Search for the cell housing the specified text and yield its [X, Y] center coordinate. 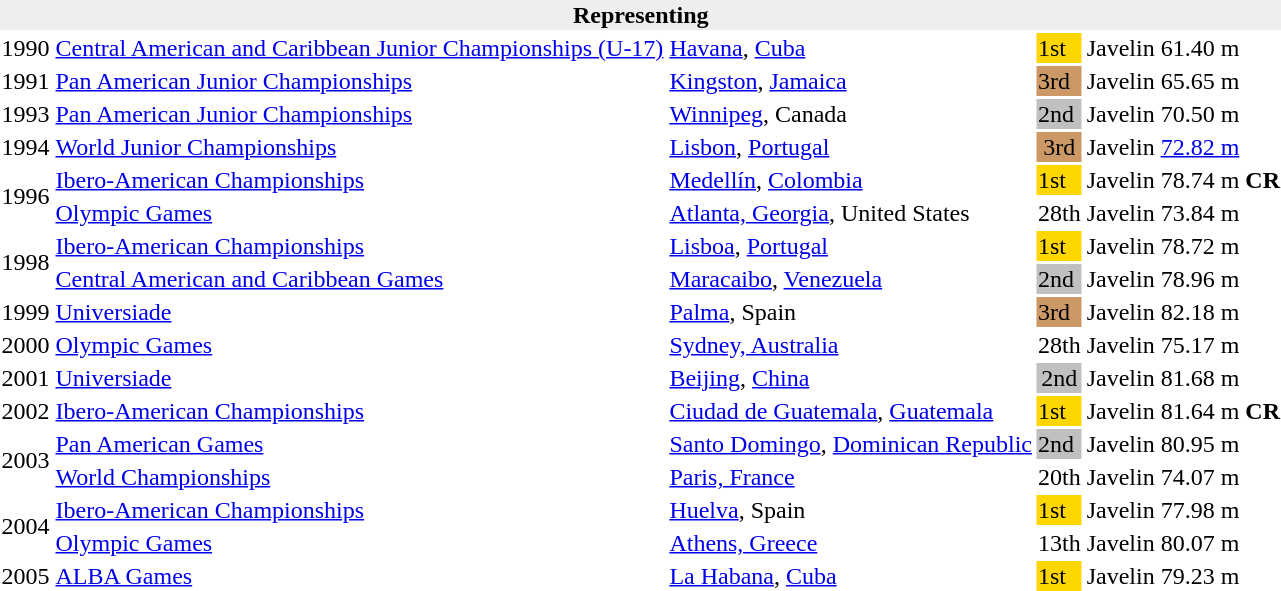
65.65 m [1220, 81]
2004 [26, 526]
Athens, Greece [851, 543]
2001 [26, 378]
70.50 m [1220, 114]
78.96 m [1220, 279]
81.64 m CR [1220, 411]
Central American and Caribbean Junior Championships (U-17) [360, 48]
Palma, Spain [851, 312]
61.40 m [1220, 48]
1998 [26, 262]
80.07 m [1220, 543]
80.95 m [1220, 444]
1993 [26, 114]
78.74 m CR [1220, 180]
73.84 m [1220, 213]
2003 [26, 460]
Huelva, Spain [851, 510]
Kingston, Jamaica [851, 81]
2005 [26, 576]
Medellín, Colombia [851, 180]
1994 [26, 147]
Lisboa, Portugal [851, 246]
13th [1059, 543]
79.23 m [1220, 576]
82.18 m [1220, 312]
World Championships [360, 477]
Central American and Caribbean Games [360, 279]
Paris, France [851, 477]
Lisbon, Portugal [851, 147]
Maracaibo, Venezuela [851, 279]
72.82 m [1220, 147]
75.17 m [1220, 345]
77.98 m [1220, 510]
ALBA Games [360, 576]
1991 [26, 81]
Pan American Games [360, 444]
Santo Domingo, Dominican Republic [851, 444]
Sydney, Australia [851, 345]
Winnipeg, Canada [851, 114]
2002 [26, 411]
1990 [26, 48]
2000 [26, 345]
World Junior Championships [360, 147]
1996 [26, 196]
Beijing, China [851, 378]
78.72 m [1220, 246]
81.68 m [1220, 378]
74.07 m [1220, 477]
Havana, Cuba [851, 48]
20th [1059, 477]
1999 [26, 312]
Atlanta, Georgia, United States [851, 213]
Ciudad de Guatemala, Guatemala [851, 411]
La Habana, Cuba [851, 576]
